Find where the given text appears and provide that cell's center as [x, y] coordinate. 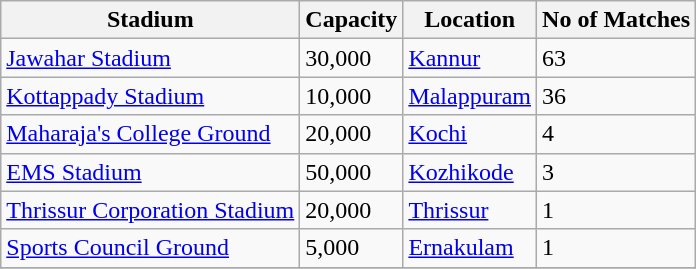
Kottappady Stadium [150, 96]
10,000 [352, 96]
Kozhikode [470, 172]
4 [616, 134]
5,000 [352, 248]
Sports Council Ground [150, 248]
36 [616, 96]
Thrissur [470, 210]
Maharaja's College Ground [150, 134]
EMS Stadium [150, 172]
63 [616, 58]
30,000 [352, 58]
Stadium [150, 20]
3 [616, 172]
Capacity [352, 20]
No of Matches [616, 20]
Thrissur Corporation Stadium [150, 210]
Malappuram [470, 96]
Jawahar Stadium [150, 58]
Location [470, 20]
Ernakulam [470, 248]
50,000 [352, 172]
Kannur [470, 58]
Kochi [470, 134]
